Return (x, y) of the center of cell containing provided text 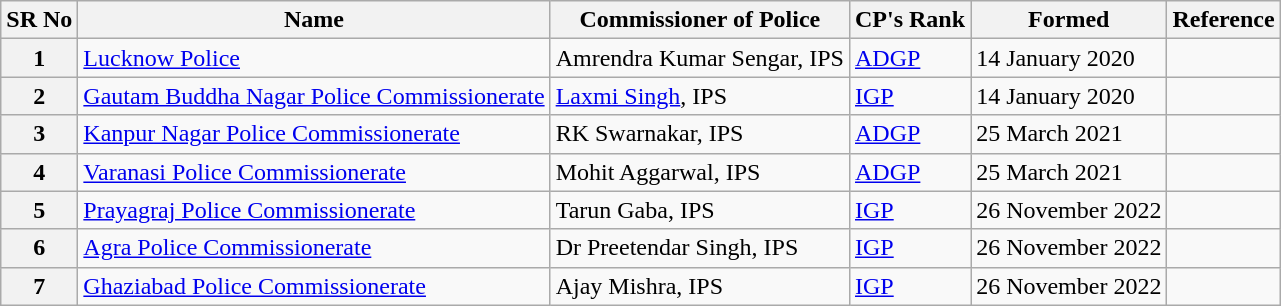
CP's Rank (910, 20)
Varanasi Police Commissionerate (314, 172)
Reference (1224, 20)
Tarun Gaba, IPS (700, 210)
Prayagraj Police Commissionerate (314, 210)
Kanpur Nagar Police Commissionerate (314, 134)
Lucknow Police (314, 58)
2 (40, 96)
Name (314, 20)
Agra Police Commissionerate (314, 248)
Gautam Buddha Nagar Police Commissionerate (314, 96)
Mohit Aggarwal, IPS (700, 172)
Laxmi Singh, IPS (700, 96)
Ghaziabad Police Commissionerate (314, 286)
5 (40, 210)
3 (40, 134)
1 (40, 58)
SR No (40, 20)
Formed (1069, 20)
4 (40, 172)
7 (40, 286)
Amrendra Kumar Sengar, IPS (700, 58)
RK Swarnakar, IPS (700, 134)
6 (40, 248)
Ajay Mishra, IPS (700, 286)
Commissioner of Police (700, 20)
Dr Preetendar Singh, IPS (700, 248)
